Detect which cell encompasses the target text, then output its [X, Y] center coordinate. 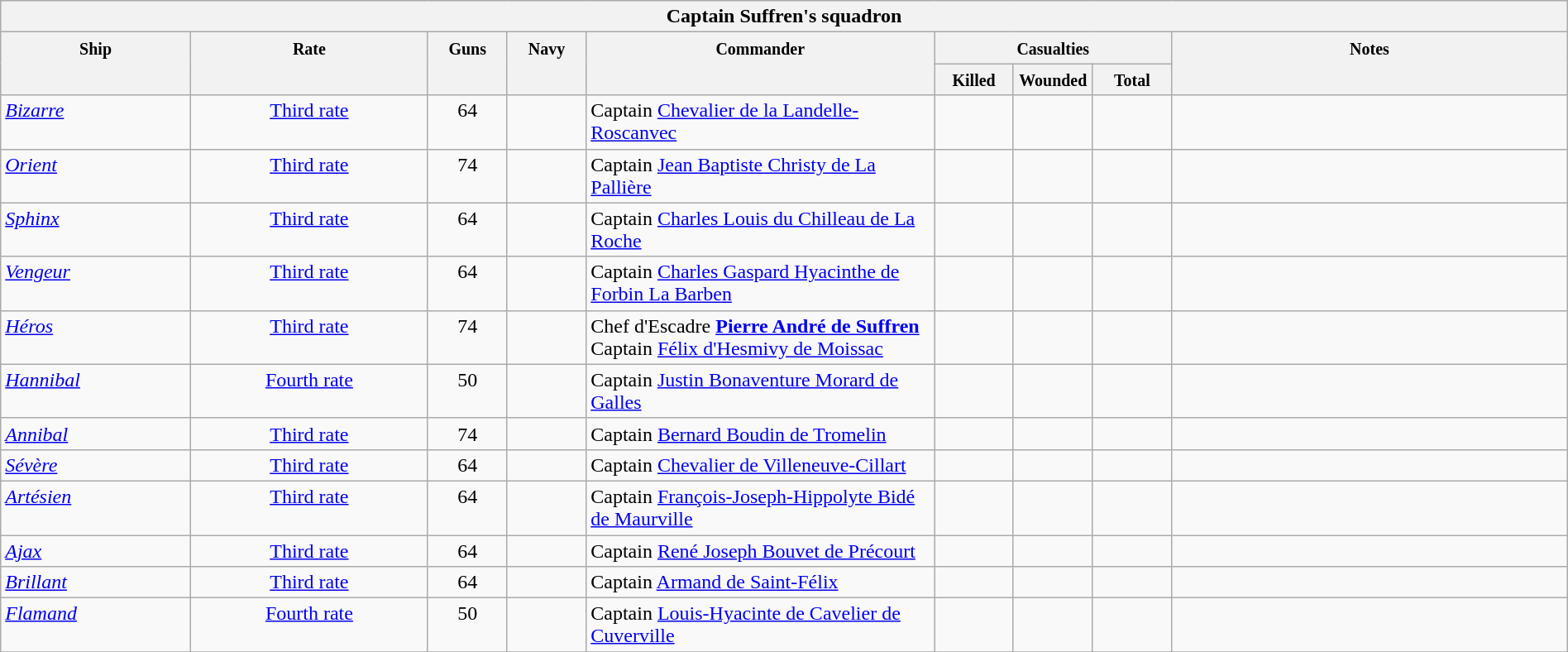
Héros [96, 338]
Ajax [96, 550]
Notes [1370, 64]
Captain Justin Bonaventure Morard de Galles [761, 391]
Orient [96, 175]
Vengeur [96, 283]
Commander [761, 64]
Captain Chevalier de Villeneuve-Cillart [761, 465]
Ship [96, 64]
Brillant [96, 582]
Captain Charles Gaspard Hyacinthe de Forbin La Barben [761, 283]
Captain Armand de Saint-Félix [761, 582]
Hannibal [96, 391]
Captain Charles Louis du Chilleau de La Roche [761, 230]
Flamand [96, 626]
Captain Jean Baptiste Christy de La Pallière [761, 175]
Killed [974, 79]
Annibal [96, 434]
Rate [309, 64]
Guns [467, 64]
Captain Bernard Boudin de Tromelin [761, 434]
Captain Chevalier de la Landelle-Roscanvec [761, 122]
Artésien [96, 508]
Captain Louis-Hyacinte de Cavelier de Cuverville [761, 626]
Sphinx [96, 230]
Sévère [96, 465]
Navy [547, 64]
Captain Suffren's squadron [784, 17]
Captain François-Joseph-Hippolyte Bidé de Maurville [761, 508]
Wounded [1053, 79]
Chef d'Escadre Pierre André de SuffrenCaptain Félix d'Hesmivy de Moissac [761, 338]
Bizarre [96, 122]
Casualties [1054, 48]
Total [1132, 79]
Captain René Joseph Bouvet de Précourt [761, 550]
